Find where the given text appears and provide that cell's center as [x, y] coordinate. 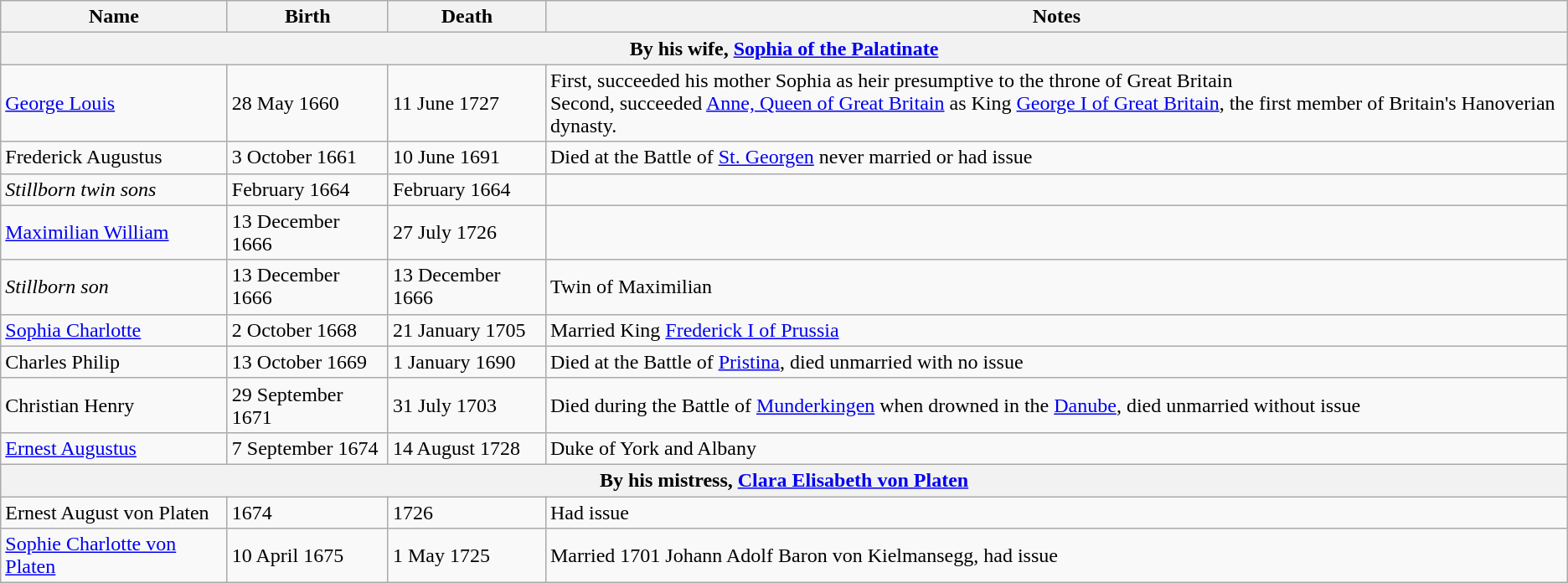
Ernest August von Platen [114, 512]
1 January 1690 [467, 362]
2 October 1668 [307, 330]
Married King Frederick I of Prussia [1056, 330]
Twin of Maximilian [1056, 286]
Married 1701 Johann Adolf Baron von Kielmansegg, had issue [1056, 556]
Death [467, 17]
Name [114, 17]
28 May 1660 [307, 103]
Birth [307, 17]
11 June 1727 [467, 103]
Maximilian William [114, 233]
George Louis [114, 103]
By his wife, Sophia of the Palatinate [784, 49]
1 May 1725 [467, 556]
3 October 1661 [307, 157]
Notes [1056, 17]
Christian Henry [114, 405]
29 September 1671 [307, 405]
21 January 1705 [467, 330]
7 September 1674 [307, 448]
Died at the Battle of St. Georgen never married or had issue [1056, 157]
Charles Philip [114, 362]
Frederick Augustus [114, 157]
Stillborn son [114, 286]
Sophia Charlotte [114, 330]
27 July 1726 [467, 233]
Died at the Battle of Pristina, died unmarried with no issue [1056, 362]
Sophie Charlotte von Platen [114, 556]
Died during the Battle of Munderkingen when drowned in the Danube, died unmarried without issue [1056, 405]
Ernest Augustus [114, 448]
By his mistress, Clara Elisabeth von Platen [784, 480]
13 October 1669 [307, 362]
31 July 1703 [467, 405]
10 June 1691 [467, 157]
10 April 1675 [307, 556]
1674 [307, 512]
14 August 1728 [467, 448]
Had issue [1056, 512]
Stillborn twin sons [114, 189]
1726 [467, 512]
Duke of York and Albany [1056, 448]
